Provide the [x, y] coordinate of the cell's center where the given text is located.  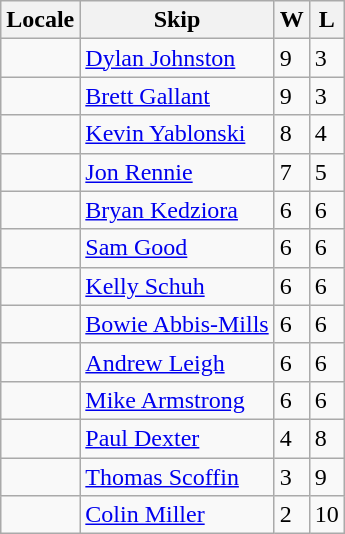
Jon Rennie [177, 172]
7 [292, 172]
Paul Dexter [177, 438]
Colin Miller [177, 515]
Bowie Abbis-Mills [177, 324]
Skip [177, 20]
Dylan Johnston [177, 58]
Thomas Scoffin [177, 477]
Mike Armstrong [177, 400]
W [292, 20]
Kelly Schuh [177, 286]
Kevin Yablonski [177, 134]
10 [326, 515]
2 [292, 515]
L [326, 20]
Locale [40, 20]
Sam Good [177, 248]
Brett Gallant [177, 96]
Bryan Kedziora [177, 210]
Andrew Leigh [177, 362]
5 [326, 172]
